Capture the cell that displays the provided text and extract its (X, Y) central coordinate. 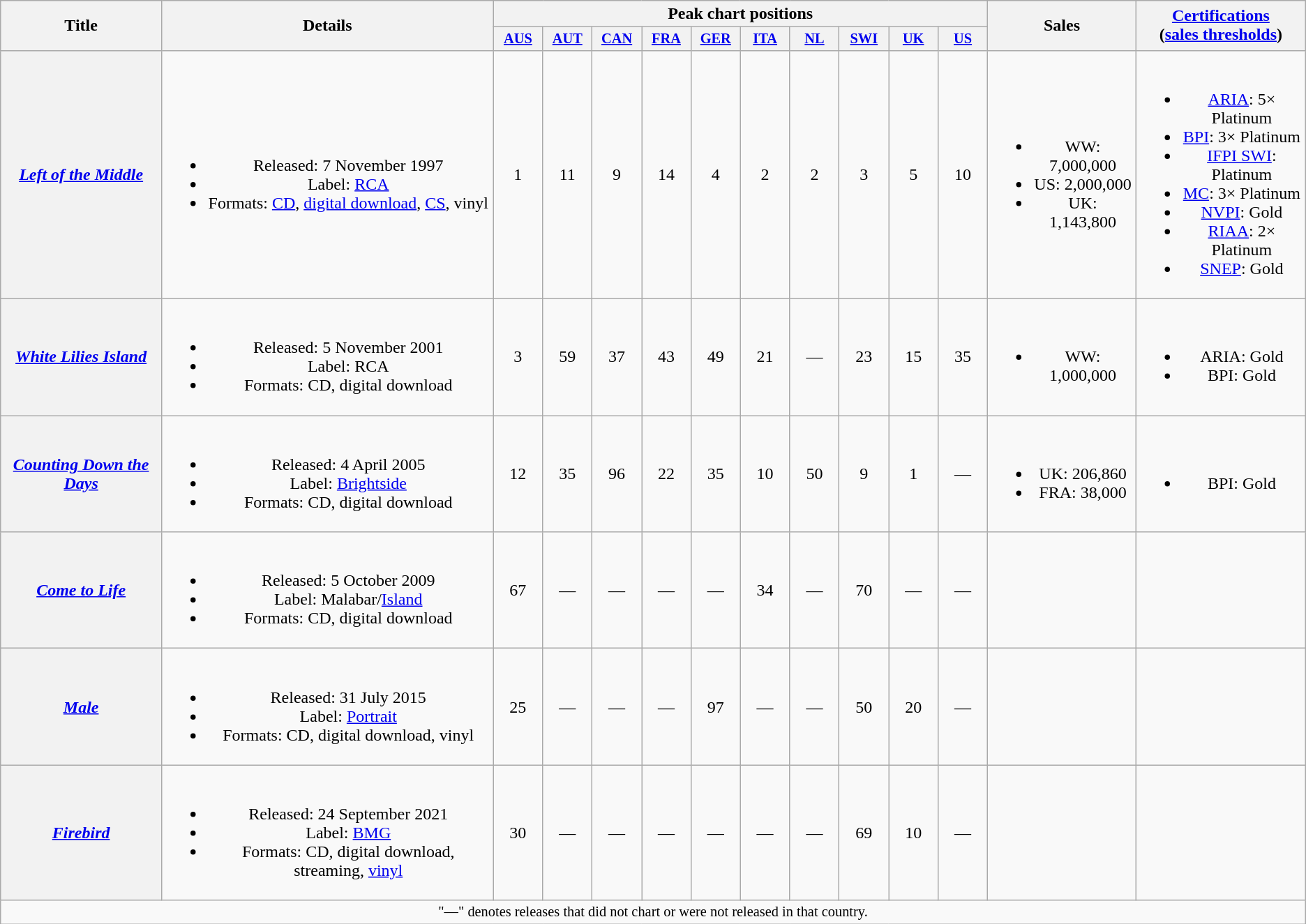
UK (914, 39)
Released: 5 November 2001Label: RCAFormats: CD, digital download (328, 357)
43 (667, 357)
Released: 31 July 2015Label: PortraitFormats: CD, digital download, vinyl (328, 707)
Left of the Middle (81, 174)
ARIA: 5× PlatinumBPI: 3× PlatinumIFPI SWI: PlatinumMC: 3× PlatinumNVPI: GoldRIAA: 2× PlatinumSNEP: Gold (1221, 174)
Male (81, 707)
ARIA: GoldBPI: Gold (1221, 357)
14 (667, 174)
Firebird (81, 833)
ITA (765, 39)
59 (568, 357)
Come to Life (81, 590)
23 (864, 357)
SWI (864, 39)
"—" denotes releases that did not chart or were not released in that country. (653, 912)
5 (914, 174)
WW: 7,000,000US: 2,000,000UK: 1,143,800 (1062, 174)
Released: 24 September 2021Label: BMGFormats: CD, digital download, streaming, vinyl (328, 833)
30 (518, 833)
Title (81, 26)
White Lilies Island (81, 357)
15 (914, 357)
34 (765, 590)
UK: 206,860FRA: 38,000 (1062, 474)
WW: 1,000,000 (1062, 357)
Released: 4 April 2005Label: BrightsideFormats: CD, digital download (328, 474)
US (963, 39)
21 (765, 357)
37 (617, 357)
FRA (667, 39)
20 (914, 707)
97 (716, 707)
Sales (1062, 26)
69 (864, 833)
GER (716, 39)
Certifications(sales thresholds) (1221, 26)
96 (617, 474)
Counting Down the Days (81, 474)
NL (815, 39)
11 (568, 174)
CAN (617, 39)
Details (328, 26)
BPI: Gold (1221, 474)
70 (864, 590)
Released: 7 November 1997Label: RCAFormats: CD, digital download, CS, vinyl (328, 174)
Peak chart positions (741, 14)
12 (518, 474)
Released: 5 October 2009Label: Malabar/IslandFormats: CD, digital download (328, 590)
25 (518, 707)
4 (716, 174)
AUS (518, 39)
49 (716, 357)
67 (518, 590)
AUT (568, 39)
22 (667, 474)
